Scan for the cell matching the given text and deliver its (x, y) coordinate at center. 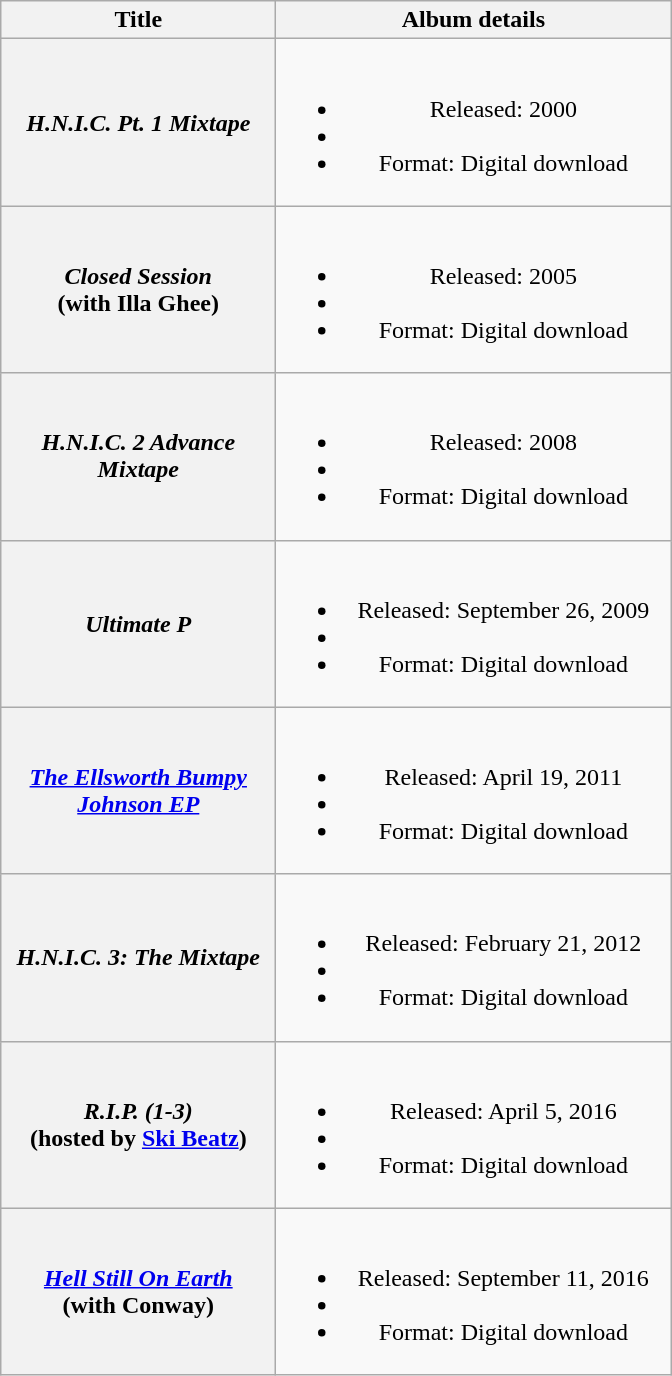
Ultimate P (138, 624)
Released: April 19, 2011Format: Digital download (474, 790)
Released: 2000Format: Digital download (474, 122)
Album details (474, 20)
H.N.I.C. Pt. 1 Mixtape (138, 122)
Released: September 26, 2009Format: Digital download (474, 624)
R.I.P. (1-3)(hosted by Ski Beatz) (138, 1124)
Released: 2005Format: Digital download (474, 290)
Released: September 11, 2016Format: Digital download (474, 1292)
The Ellsworth Bumpy Johnson EP (138, 790)
H.N.I.C. 2 Advance Mixtape (138, 456)
Released: April 5, 2016Format: Digital download (474, 1124)
Hell Still On Earth(with Conway) (138, 1292)
Released: 2008Format: Digital download (474, 456)
Released: February 21, 2012Format: Digital download (474, 958)
Title (138, 20)
H.N.I.C. 3: The Mixtape (138, 958)
Closed Session(with Illa Ghee) (138, 290)
